Return (X, Y) of the center of cell containing provided text 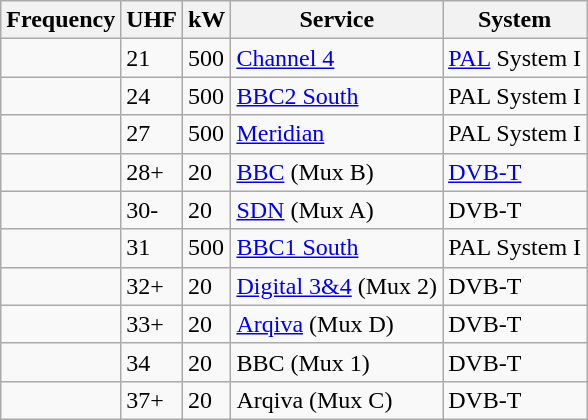
33+ (152, 324)
Service (337, 20)
27 (152, 134)
BBC1 South (337, 248)
BBC2 South (337, 96)
21 (152, 58)
34 (152, 362)
UHF (152, 20)
Arqiva (Mux C) (337, 400)
32+ (152, 286)
37+ (152, 400)
Channel 4 (337, 58)
SDN (Mux A) (337, 210)
31 (152, 248)
System (515, 20)
30- (152, 210)
Frequency (61, 20)
BBC (Mux B) (337, 172)
BBC (Mux 1) (337, 362)
Arqiva (Mux D) (337, 324)
kW (206, 20)
Digital 3&4 (Mux 2) (337, 286)
Meridian (337, 134)
24 (152, 96)
28+ (152, 172)
